From the cell containing the given text, extract its center point as (X, Y) coordinate. 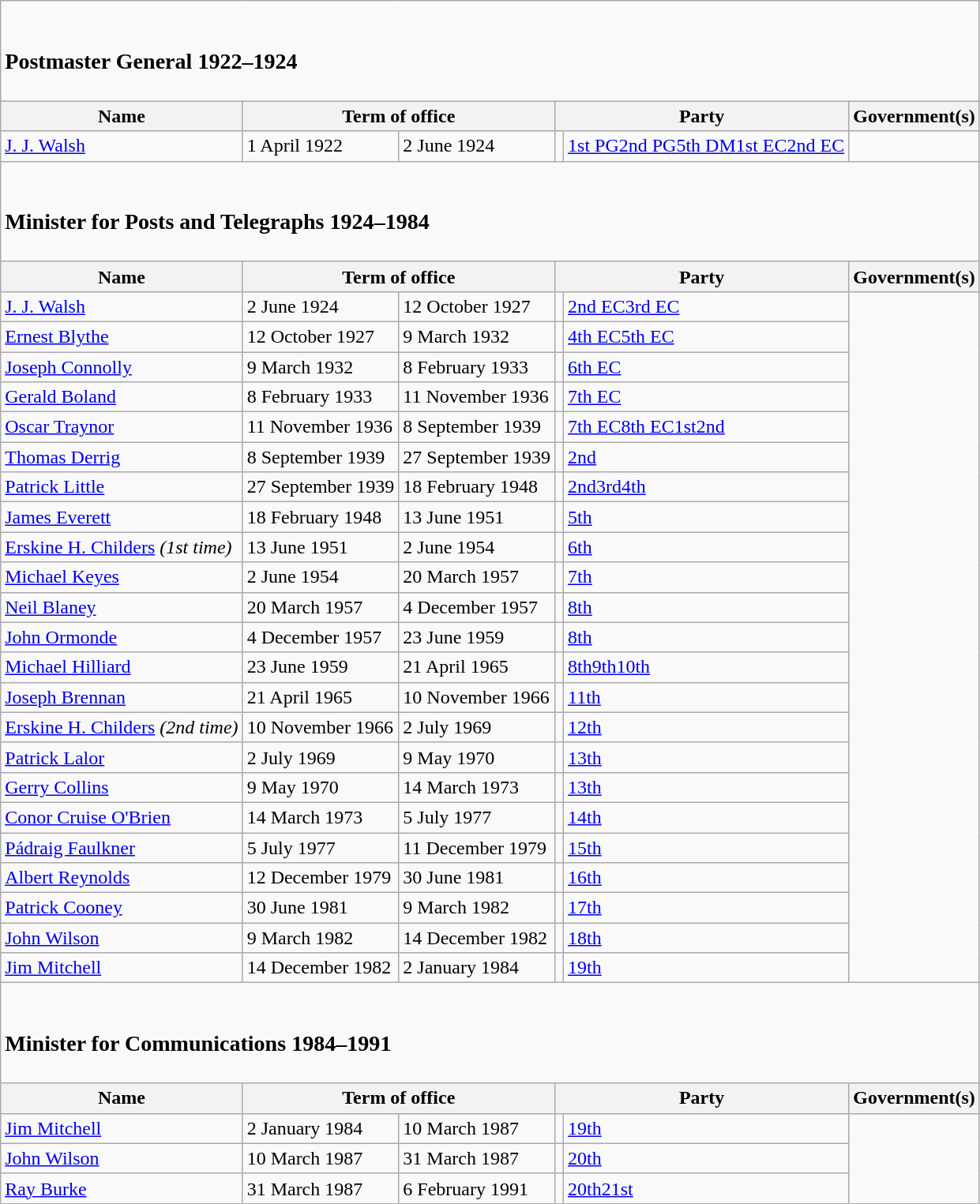
Conor Cruise O'Brien (122, 817)
20th (706, 1158)
Ray Burke (122, 1188)
2nd EC3rd EC (706, 306)
2nd3rd4th (706, 487)
16th (706, 878)
Albert Reynolds (122, 878)
2nd (706, 457)
11 December 1979 (477, 847)
11th (706, 697)
8th9th10th (706, 667)
4th EC5th EC (706, 336)
7th (706, 577)
7th EC8th EC1st2nd (706, 427)
John Ormonde (122, 637)
15th (706, 847)
6 February 1991 (477, 1188)
14th (706, 817)
Thomas Derrig (122, 457)
Minister for Communications 1984–1991 (490, 1033)
Erskine H. Childers (1st time) (122, 547)
Neil Blaney (122, 607)
Gerry Collins (122, 787)
17th (706, 908)
1 April 1922 (321, 146)
Pádraig Faulkner (122, 847)
18th (706, 938)
Michael Hilliard (122, 667)
Patrick Cooney (122, 908)
12 December 1979 (321, 878)
7th EC (706, 397)
1st PG2nd PG5th DM1st EC2nd EC (706, 146)
Erskine H. Childers (2nd time) (122, 727)
Patrick Lalor (122, 757)
20th21st (706, 1188)
Michael Keyes (122, 577)
Joseph Connolly (122, 367)
6th EC (706, 367)
6th (706, 547)
Ernest Blythe (122, 336)
Joseph Brennan (122, 697)
Minister for Posts and Telegraphs 1924–1984 (490, 212)
Postmaster General 1922–1924 (490, 51)
Patrick Little (122, 487)
Oscar Traynor (122, 427)
Gerald Boland (122, 397)
James Everett (122, 517)
5th (706, 517)
12th (706, 727)
